Return (X, Y) of the center of cell containing provided text 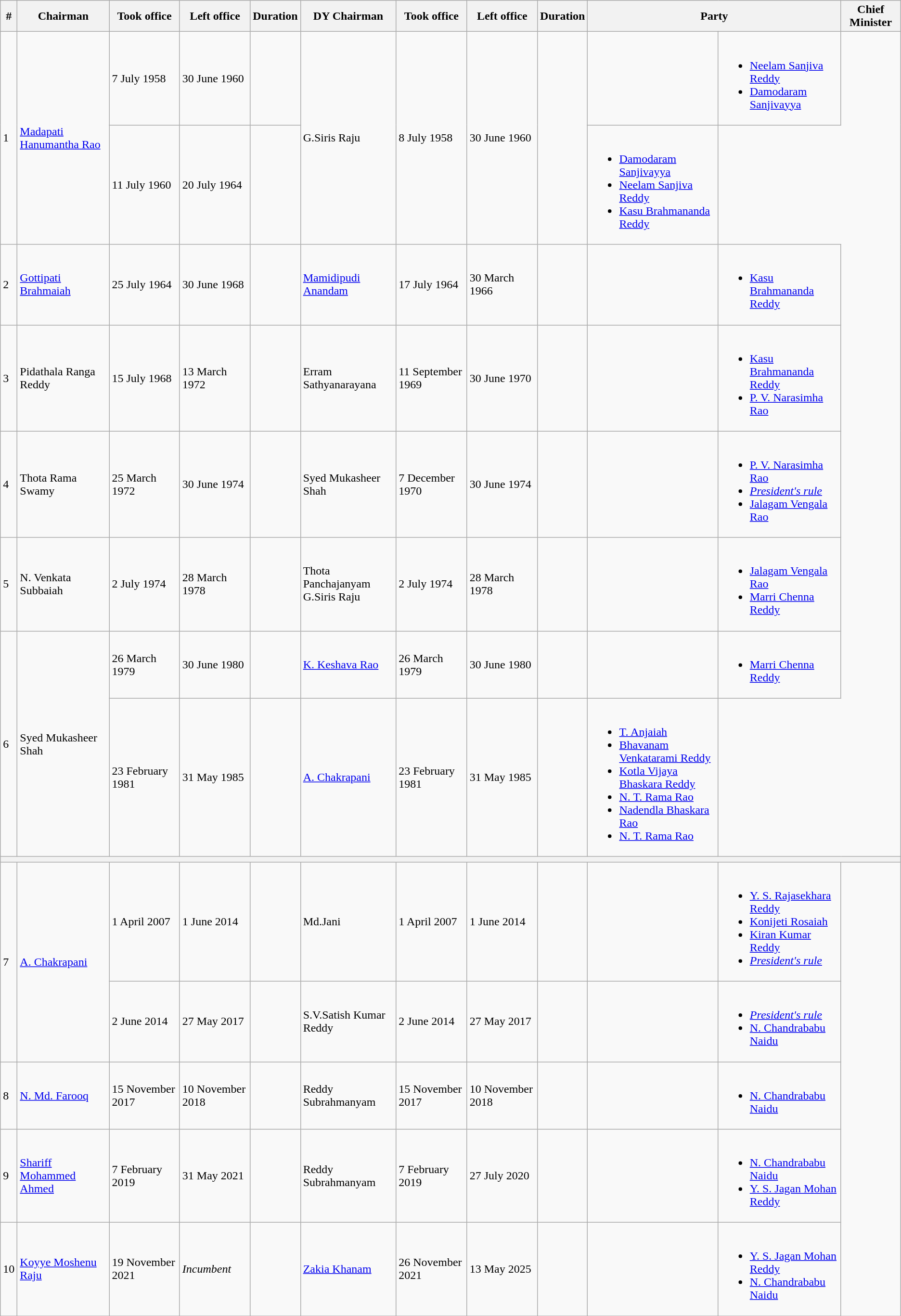
11 September 1969 (431, 378)
Chief Minister (871, 16)
Party (714, 16)
8 (9, 1095)
Thota PanchajanyamG.Siris Raju (348, 584)
30 June 1970 (502, 378)
Gottipati Brahmaiah (64, 285)
Shariff Mohammed Ahmed (64, 1176)
15 July 1968 (144, 378)
7 December 1970 (431, 484)
Madapati Hanumantha Rao (64, 138)
Mamidipudi Anandam (348, 285)
Md.Jani (348, 921)
30 March 1966 (502, 285)
20 July 1964 (215, 185)
Kasu Brahmananda Reddy (780, 285)
9 (9, 1176)
Marri Chenna Reddy (780, 664)
Damodaram SanjivayyaNeelam Sanjiva ReddyKasu Brahmananda Reddy (653, 185)
N. Chandrababu Naidu (780, 1095)
T. AnjaiahBhavanam Venkatarami ReddyKotla Vijaya Bhaskara ReddyN. T. Rama RaoNadendla Bhaskara RaoN. T. Rama Rao (653, 778)
19 November 2021 (144, 1269)
5 (9, 584)
Erram Sathyanarayana (348, 378)
N. Chandrababu NaiduY. S. Jagan Mohan Reddy (780, 1176)
3 (9, 378)
13 March 1972 (215, 378)
Neelam Sanjiva ReddyDamodaram Sanjivayya (780, 78)
K. Keshava Rao (348, 664)
Kasu Brahmananda ReddyP. V. Narasimha Rao (780, 378)
N. Venkata Subbaiah (64, 584)
President's ruleN. Chandrababu Naidu (780, 1021)
Zakia Khanam (348, 1269)
Incumbent (215, 1269)
1 (9, 138)
6 (9, 744)
4 (9, 484)
P. V. Narasimha RaoPresident's ruleJalagam Vengala Rao (780, 484)
27 July 2020 (502, 1176)
Thota Rama Swamy (64, 484)
17 July 1964 (431, 285)
Koyye Moshenu Raju (64, 1269)
13 May 2025 (502, 1269)
11 July 1960 (144, 185)
# (9, 16)
N. Md. Farooq (64, 1095)
Y. S. Jagan Mohan ReddyN. Chandrababu Naidu (780, 1269)
7 July 1958 (144, 78)
31 May 2021 (215, 1176)
Y. S. Rajasekhara ReddyKonijeti RosaiahKiran Kumar ReddyPresident's rule (780, 921)
G.Siris Raju (348, 138)
25 March 1972 (144, 484)
26 November 2021 (431, 1269)
25 July 1964 (144, 285)
10 (9, 1269)
7 (9, 961)
30 June 1968 (215, 285)
2 (9, 285)
S.V.Satish Kumar Reddy (348, 1021)
DY Chairman (348, 16)
Pidathala Ranga Reddy (64, 378)
8 July 1958 (431, 138)
Jalagam Vengala RaoMarri Chenna Reddy (780, 584)
Chairman (64, 16)
